Locate the cell with the specified text and output its (X, Y) center coordinate. 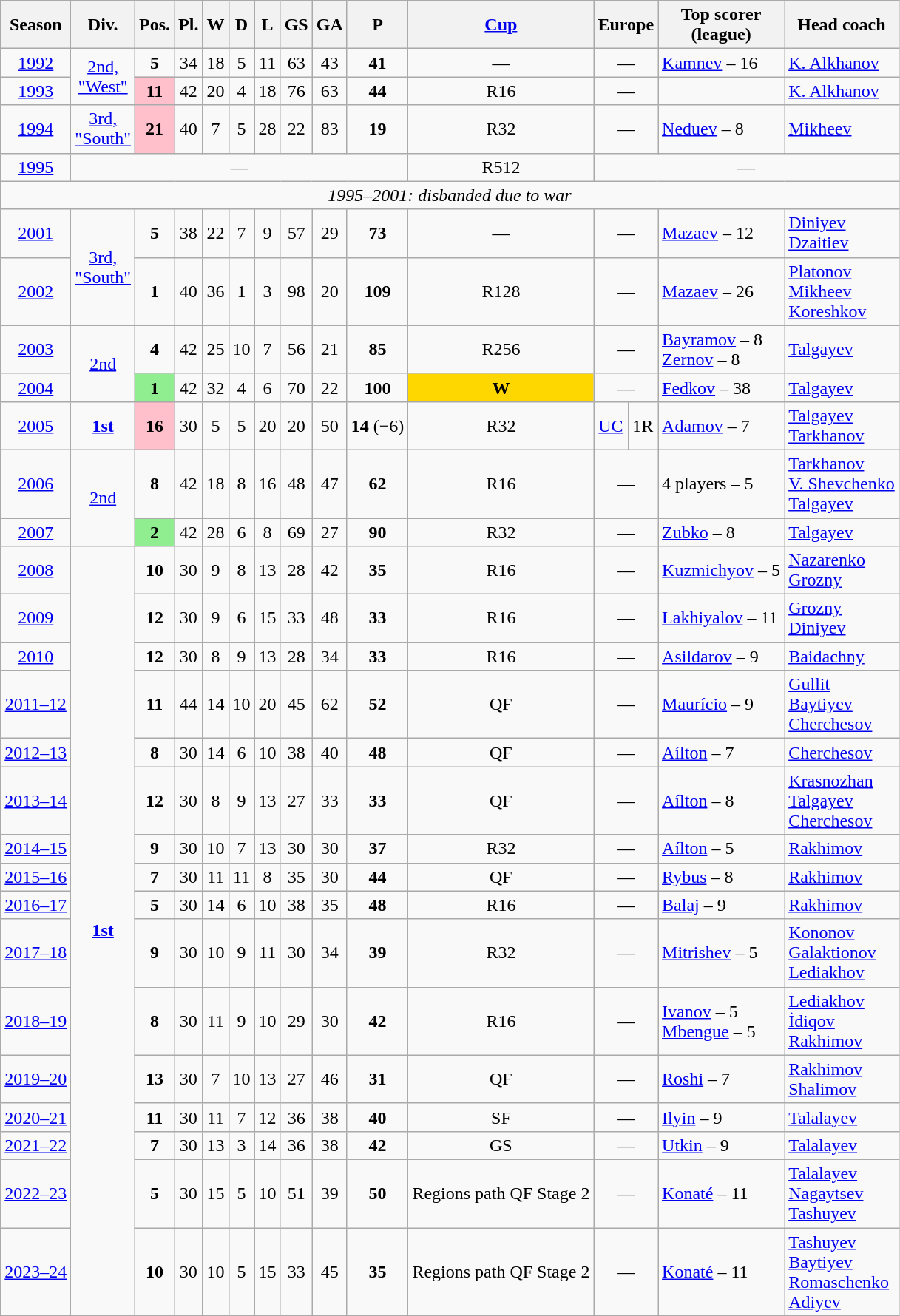
Tarkhanov V. Shevchenko Talgayev (842, 484)
31 (377, 1079)
Ilyin – 9 (722, 1117)
Rakhimov Shalimov (842, 1079)
1995 (35, 167)
41 (377, 63)
Grozny Diniyev (842, 618)
Lediakhov İdiqov Rakhimov (842, 1021)
Tashuyev Baytiyev Romaschenko Adiyev (842, 1272)
2003 (35, 349)
Kononov Galaktionov Lediakhov (842, 953)
56 (296, 349)
Ivanov – 5 Mbengue – 5 (722, 1021)
2017–18 (35, 953)
25 (216, 349)
Bayramov – 8 Zernov – 8 (722, 349)
P (377, 25)
Aílton – 5 (722, 849)
2019–20 (35, 1079)
46 (330, 1079)
2015–16 (35, 877)
Zubko – 8 (722, 532)
Season (35, 25)
Kuzmichyov – 5 (722, 571)
Talgayev Tarkhanov (842, 426)
2 (154, 532)
Neduev – 8 (722, 129)
Mitrishev – 5 (722, 953)
69 (296, 532)
2018–19 (35, 1021)
Cup (501, 25)
2006 (35, 484)
Cherchesov (842, 753)
2010 (35, 657)
Diniyev Dzaitiev (842, 234)
Mazaev – 12 (722, 234)
Lakhiyalov – 11 (722, 618)
90 (377, 532)
GA (330, 25)
2009 (35, 618)
100 (377, 387)
Mazaev – 26 (722, 291)
19 (377, 129)
14 (−6) (377, 426)
Aílton – 8 (722, 801)
Top scorer (league) (722, 25)
76 (296, 91)
Talalayev Nagaytsev Tashuyev (842, 1193)
70 (296, 387)
83 (330, 129)
2020–21 (35, 1117)
1993 (35, 91)
UC (611, 426)
Utkin – 9 (722, 1145)
Mikheev (842, 129)
Adamov – 7 (722, 426)
2004 (35, 387)
L (268, 25)
Rybus – 8 (722, 877)
51 (296, 1193)
2002 (35, 291)
Fedkov – 38 (722, 387)
Gullit Baytiyev Cherchesov (842, 705)
43 (330, 63)
Div. (104, 25)
Maurício – 9 (722, 705)
R128 (501, 291)
2022–23 (35, 1193)
57 (296, 234)
4 players – 5 (722, 484)
Head coach (842, 25)
R512 (501, 167)
1992 (35, 63)
D (241, 25)
1995–2001: disbanded due to war (450, 195)
2nd,"West" (104, 77)
2023–24 (35, 1272)
2011–12 (35, 705)
2005 (35, 426)
37 (377, 849)
32 (216, 387)
Krasnozhan Talgayev Cherchesov (842, 801)
85 (377, 349)
109 (377, 291)
98 (296, 291)
2012–13 (35, 753)
Roshi – 7 (722, 1079)
2013–14 (35, 801)
R256 (501, 349)
1994 (35, 129)
Europe (626, 25)
Platonov Mikheev Koreshkov (842, 291)
Baidachny (842, 657)
2007 (35, 532)
Nazarenko Grozny (842, 571)
2016–17 (35, 905)
Kamnev – 16 (722, 63)
Pl. (189, 25)
2008 (35, 571)
2021–22 (35, 1145)
73 (377, 234)
52 (377, 705)
SF (501, 1117)
47 (330, 484)
Asildarov – 9 (722, 657)
1R (643, 426)
Aílton – 7 (722, 753)
Pos. (154, 25)
Balaj – 9 (722, 905)
2014–15 (35, 849)
2001 (35, 234)
